Detect which cell encompasses the target text, then output its [x, y] center coordinate. 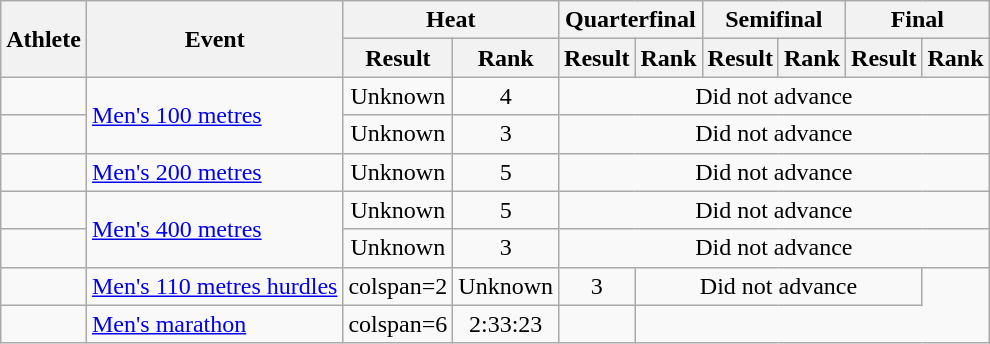
Athlete [44, 39]
Quarterfinal [631, 20]
Men's 400 metres [214, 229]
colspan=2 [398, 286]
colspan=6 [398, 324]
Semifinal [774, 20]
Men's 110 metres hurdles [214, 286]
Heat [451, 20]
Men's 100 metres [214, 115]
Men's 200 metres [214, 172]
2:33:23 [506, 324]
Event [214, 39]
4 [506, 96]
Final [918, 20]
Men's marathon [214, 324]
